Identify which cell holds the provided text, then report its [X, Y] central coordinate. 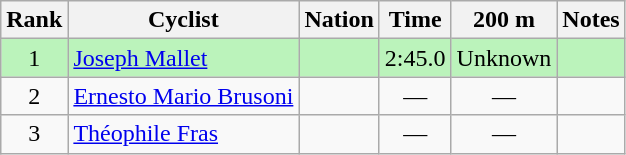
Théophile Fras [184, 134]
200 m [504, 20]
3 [34, 134]
Cyclist [184, 20]
Rank [34, 20]
Ernesto Mario Brusoni [184, 96]
Nation [339, 20]
Notes [591, 20]
1 [34, 58]
Time [415, 20]
Unknown [504, 58]
2 [34, 96]
Joseph Mallet [184, 58]
2:45.0 [415, 58]
